From the cell containing the given text, extract its center point as [X, Y] coordinate. 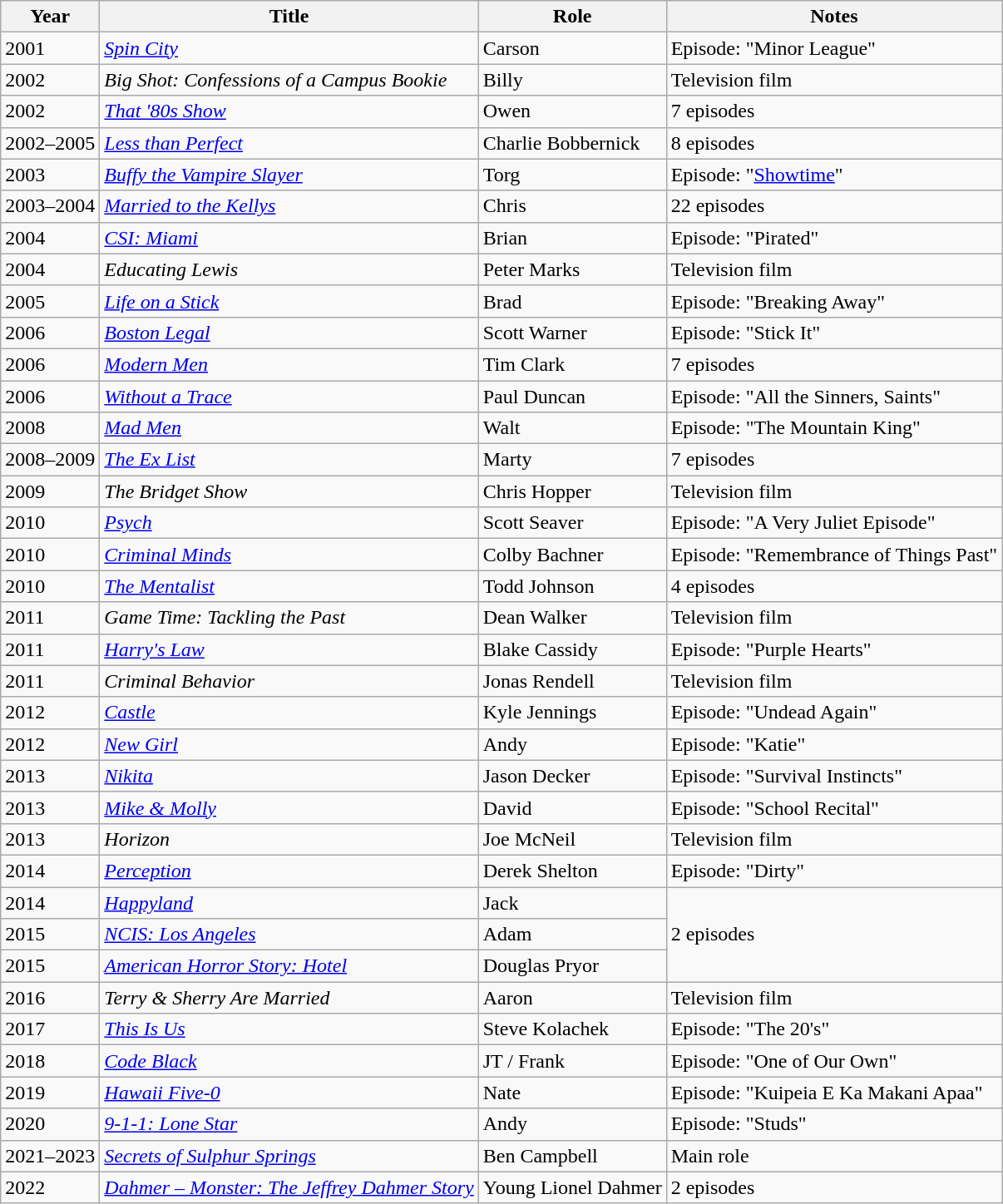
Title [289, 17]
Charlie Bobbernick [572, 143]
Episode: "The Mountain King" [833, 428]
2009 [50, 491]
Scott Seaver [572, 523]
Less than Perfect [289, 143]
Brian [572, 238]
Nikita [289, 776]
Criminal Minds [289, 555]
9-1-1: Lone Star [289, 1124]
Dahmer – Monster: The Jeffrey Dahmer Story [289, 1187]
Episode: "Dirty" [833, 871]
Adam [572, 935]
Jonas Rendell [572, 681]
Episode: "The 20's" [833, 1029]
Derek Shelton [572, 871]
Dean Walker [572, 618]
Role [572, 17]
JT / Frank [572, 1061]
Carson [572, 48]
Brad [572, 301]
Episode: "Kuipeia E Ka Makani Apaa" [833, 1093]
Walt [572, 428]
Todd Johnson [572, 586]
8 episodes [833, 143]
Chris Hopper [572, 491]
Colby Bachner [572, 555]
New Girl [289, 744]
Owen [572, 111]
Young Lionel Dahmer [572, 1187]
2017 [50, 1029]
Episode: "Showtime" [833, 175]
Notes [833, 17]
Jason Decker [572, 776]
Episode: "Breaking Away" [833, 301]
David [572, 807]
Big Shot: Confessions of a Campus Bookie [289, 80]
Episode: "Pirated" [833, 238]
Horizon [289, 839]
2008 [50, 428]
Episode: "Survival Instincts" [833, 776]
Nate [572, 1093]
Blake Cassidy [572, 649]
Year [50, 17]
Episode: "School Recital" [833, 807]
Episode: "Undead Again" [833, 713]
4 episodes [833, 586]
2003–2004 [50, 206]
CSI: Miami [289, 238]
Jack [572, 902]
Criminal Behavior [289, 681]
Harry's Law [289, 649]
Marty [572, 460]
Aaron [572, 998]
Modern Men [289, 364]
Episode: "Purple Hearts" [833, 649]
2001 [50, 48]
Terry & Sherry Are Married [289, 998]
Chris [572, 206]
Mike & Molly [289, 807]
2003 [50, 175]
2022 [50, 1187]
Episode: "Katie" [833, 744]
American Horror Story: Hotel [289, 966]
Ben Campbell [572, 1156]
Game Time: Tackling the Past [289, 618]
2018 [50, 1061]
Episode: "A Very Juliet Episode" [833, 523]
Code Black [289, 1061]
Perception [289, 871]
The Bridget Show [289, 491]
2019 [50, 1093]
Main role [833, 1156]
Episode: "Studs" [833, 1124]
The Ex List [289, 460]
NCIS: Los Angeles [289, 935]
Peter Marks [572, 269]
Psych [289, 523]
Secrets of Sulphur Springs [289, 1156]
Mad Men [289, 428]
2008–2009 [50, 460]
Without a Trace [289, 397]
That '80s Show [289, 111]
Episode: "Remembrance of Things Past" [833, 555]
Married to the Kellys [289, 206]
Episode: "One of Our Own" [833, 1061]
Steve Kolachek [572, 1029]
2016 [50, 998]
22 episodes [833, 206]
Episode: "All the Sinners, Saints" [833, 397]
2020 [50, 1124]
Douglas Pryor [572, 966]
Paul Duncan [572, 397]
Torg [572, 175]
Spin City [289, 48]
2021–2023 [50, 1156]
Episode: "Minor League" [833, 48]
Scott Warner [572, 333]
Life on a Stick [289, 301]
Billy [572, 80]
Episode: "Stick It" [833, 333]
This Is Us [289, 1029]
Tim Clark [572, 364]
The Mentalist [289, 586]
2002–2005 [50, 143]
Hawaii Five-0 [289, 1093]
Kyle Jennings [572, 713]
Castle [289, 713]
2005 [50, 301]
Boston Legal [289, 333]
Joe McNeil [572, 839]
Happyland [289, 902]
Buffy the Vampire Slayer [289, 175]
Educating Lewis [289, 269]
